Find where the given text appears and provide that cell's center as (x, y) coordinate. 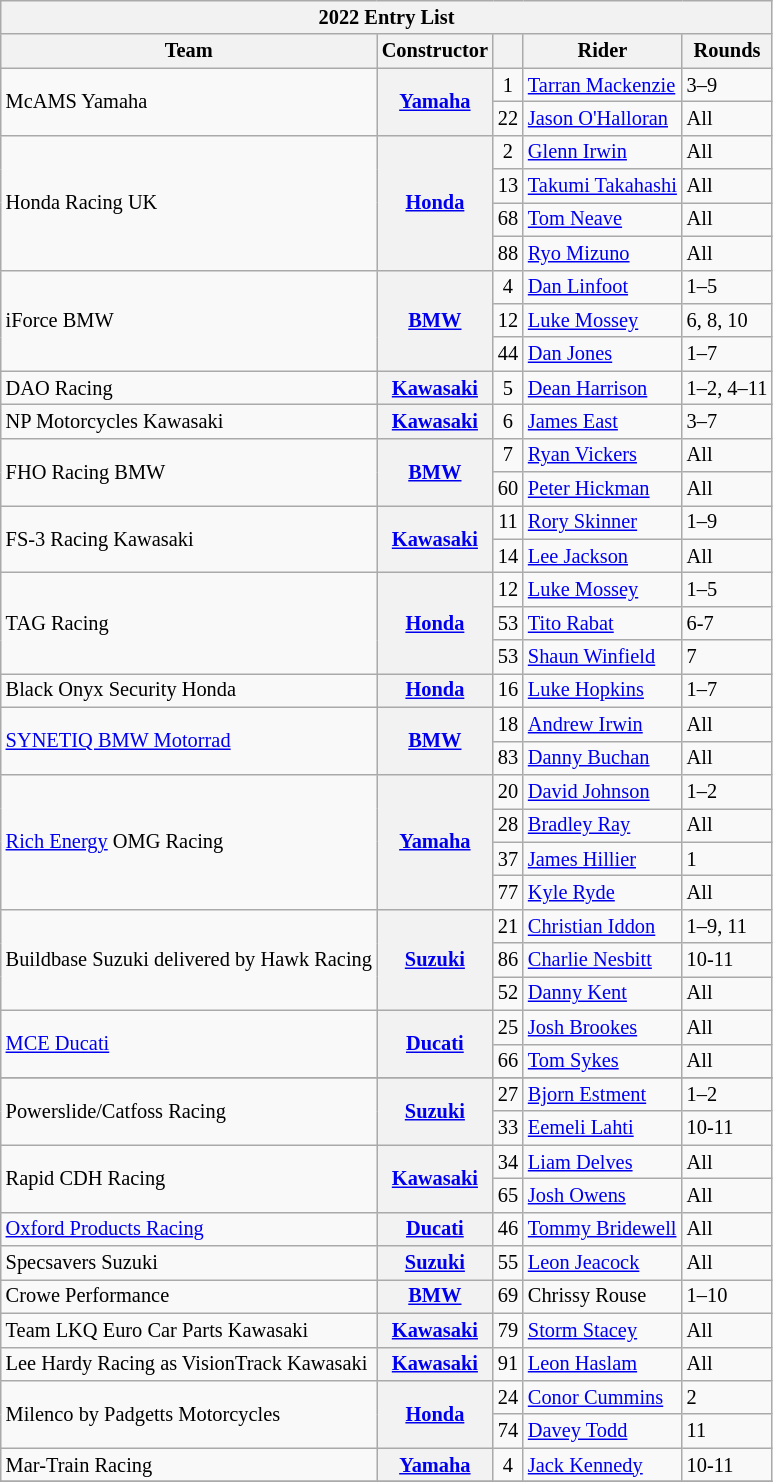
18 (508, 724)
Storm Stacey (602, 1330)
Powerslide/Catfoss Racing (189, 1110)
Tom Sykes (602, 1061)
Liam Delves (602, 1162)
Eemeli Lahti (602, 1128)
Ryan Vickers (602, 455)
25 (508, 1027)
Bjorn Estment (602, 1094)
79 (508, 1330)
24 (508, 1397)
6, 8, 10 (727, 320)
Rich Energy OMG Racing (189, 842)
Dean Harrison (602, 388)
22 (508, 118)
3–7 (727, 421)
David Johnson (602, 791)
Buildbase Suzuki delivered by Hawk Racing (189, 960)
20 (508, 791)
27 (508, 1094)
Specsavers Suzuki (189, 1263)
77 (508, 892)
83 (508, 758)
Christian Iddon (602, 926)
88 (508, 253)
Bradley Ray (602, 825)
James Hillier (602, 859)
46 (508, 1229)
66 (508, 1061)
Chrissy Rouse (602, 1296)
Oxford Products Racing (189, 1229)
Tom Neave (602, 219)
MCE Ducati (189, 1044)
Shaun Winfield (602, 657)
Leon Haslam (602, 1364)
Rapid CDH Racing (189, 1178)
60 (508, 489)
FHO Racing BMW (189, 472)
34 (508, 1162)
Milenco by Padgetts Motorcycles (189, 1414)
Takumi Takahashi (602, 186)
68 (508, 219)
6 (508, 421)
Dan Jones (602, 354)
Rounds (727, 51)
Rory Skinner (602, 522)
Tito Rabat (602, 623)
Constructor (435, 51)
Leon Jeacock (602, 1263)
Kyle Ryde (602, 892)
69 (508, 1296)
74 (508, 1431)
1–10 (727, 1296)
SYNETIQ BMW Motorrad (189, 740)
55 (508, 1263)
Andrew Irwin (602, 724)
Rider (602, 51)
Danny Kent (602, 993)
Dan Linfoot (602, 287)
2022 Entry List (386, 17)
13 (508, 186)
Danny Buchan (602, 758)
FS-3 Racing Kawasaki (189, 538)
1–2, 4–11 (727, 388)
Peter Hickman (602, 489)
Tommy Bridewell (602, 1229)
TAG Racing (189, 622)
65 (508, 1195)
Crowe Performance (189, 1296)
16 (508, 690)
1–9 (727, 522)
6-7 (727, 623)
James East (602, 421)
Black Onyx Security Honda (189, 690)
Conor Cummins (602, 1397)
Luke Hopkins (602, 690)
Davey Todd (602, 1431)
14 (508, 556)
Tarran Mackenzie (602, 85)
Mar-Train Racing (189, 1465)
21 (508, 926)
Josh Owens (602, 1195)
Josh Brookes (602, 1027)
Ryo Mizuno (602, 253)
1–9, 11 (727, 926)
Team LKQ Euro Car Parts Kawasaki (189, 1330)
37 (508, 859)
Jack Kennedy (602, 1465)
91 (508, 1364)
86 (508, 960)
Jason O'Halloran (602, 118)
28 (508, 825)
44 (508, 354)
McAMS Yamaha (189, 102)
3–9 (727, 85)
52 (508, 993)
5 (508, 388)
Honda Racing UK (189, 202)
iForce BMW (189, 320)
Lee Jackson (602, 556)
Team (189, 51)
NP Motorcycles Kawasaki (189, 421)
33 (508, 1128)
Lee Hardy Racing as VisionTrack Kawasaki (189, 1364)
DAO Racing (189, 388)
Charlie Nesbitt (602, 960)
Glenn Irwin (602, 152)
